From the cell containing the given text, extract its center point as (x, y) coordinate. 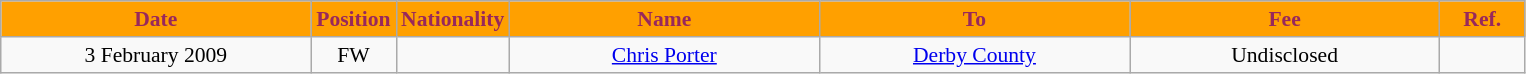
Derby County (974, 55)
Fee (1285, 19)
To (974, 19)
Ref. (1482, 19)
Date (156, 19)
Nationality (452, 19)
Position (354, 19)
3 February 2009 (156, 55)
Chris Porter (664, 55)
FW (354, 55)
Name (664, 19)
Undisclosed (1285, 55)
